From the cell containing the given text, extract its center point as (x, y) coordinate. 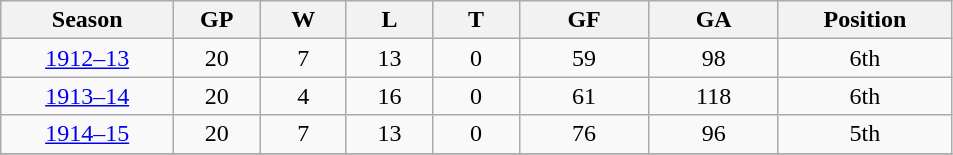
98 (714, 58)
1914–15 (88, 134)
1912–13 (88, 58)
L (389, 20)
Season (88, 20)
5th (864, 134)
76 (584, 134)
GA (714, 20)
T (476, 20)
Position (864, 20)
GF (584, 20)
W (303, 20)
GP (217, 20)
96 (714, 134)
61 (584, 96)
1913–14 (88, 96)
16 (389, 96)
4 (303, 96)
59 (584, 58)
118 (714, 96)
